From the cell containing the given text, extract its center point as [x, y] coordinate. 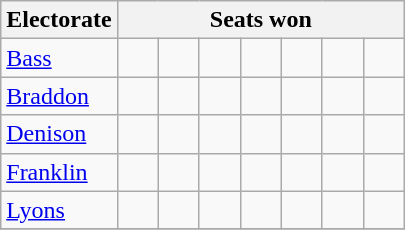
Denison [59, 134]
Franklin [59, 172]
Seats won [260, 20]
Electorate [59, 20]
Braddon [59, 96]
Bass [59, 58]
Lyons [59, 210]
